Scan for the cell matching the given text and deliver its [X, Y] coordinate at center. 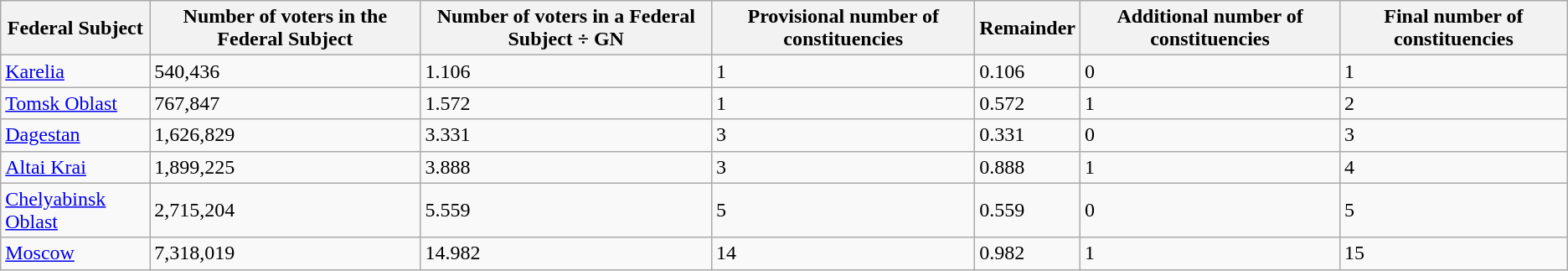
Additional number of constituencies [1210, 29]
Federal Subject [75, 29]
Remainder [1028, 29]
5.559 [566, 210]
Altai Krai [75, 167]
0.106 [1028, 71]
0.331 [1028, 135]
Moscow [75, 253]
Number of voters in a Federal Subject ÷ GN [566, 29]
Karelia [75, 71]
0.888 [1028, 167]
1.572 [566, 103]
2 [1454, 103]
2,715,204 [285, 210]
1,626,829 [285, 135]
Chelyabinsk Oblast [75, 210]
3.331 [566, 135]
Tomsk Oblast [75, 103]
7,318,019 [285, 253]
1,899,225 [285, 167]
0.572 [1028, 103]
540,436 [285, 71]
15 [1454, 253]
Dagestan [75, 135]
0.982 [1028, 253]
Final number of constituencies [1454, 29]
14.982 [566, 253]
Provisional number of constituencies [843, 29]
0.559 [1028, 210]
14 [843, 253]
3.888 [566, 167]
4 [1454, 167]
Number of voters in the Federal Subject [285, 29]
1.106 [566, 71]
767,847 [285, 103]
